From the cell containing the given text, extract its center point as [X, Y] coordinate. 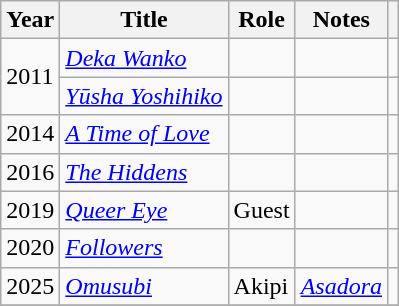
Omusubi [144, 286]
Queer Eye [144, 210]
Yūsha Yoshihiko [144, 96]
A Time of Love [144, 134]
Deka Wanko [144, 58]
Guest [262, 210]
Notes [341, 20]
2011 [30, 77]
Followers [144, 248]
Role [262, 20]
Asadora [341, 286]
Title [144, 20]
2016 [30, 172]
Year [30, 20]
2020 [30, 248]
The Hiddens [144, 172]
2014 [30, 134]
Akipi [262, 286]
2019 [30, 210]
2025 [30, 286]
